Provide the (x, y) coordinate of the cell's center where the given text is located.  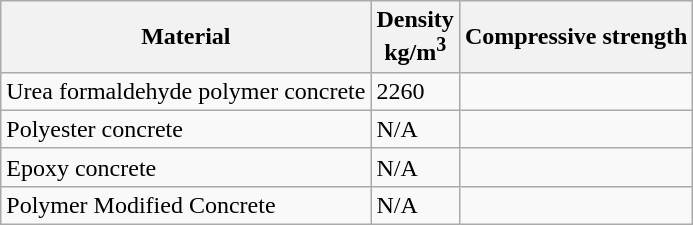
Polyester concrete (186, 129)
2260 (415, 91)
Compressive strength (576, 37)
Urea formaldehyde polymer concrete (186, 91)
Density kg/m3 (415, 37)
Polymer Modified Concrete (186, 205)
Material (186, 37)
Epoxy concrete (186, 167)
